Output the [X, Y] coordinate of the center of the cell containing the given text.  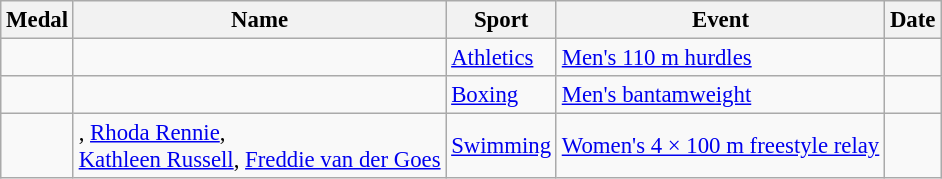
Sport [502, 20]
Men's bantamweight [720, 95]
Men's 110 m hurdles [720, 58]
Date [913, 20]
Name [259, 20]
Swimming [502, 146]
Athletics [502, 58]
Women's 4 × 100 m freestyle relay [720, 146]
Event [720, 20]
Boxing [502, 95]
, Rhoda Rennie,Kathleen Russell, Freddie van der Goes [259, 146]
Medal [38, 20]
